Scan for the cell matching the given text and deliver its (x, y) coordinate at center. 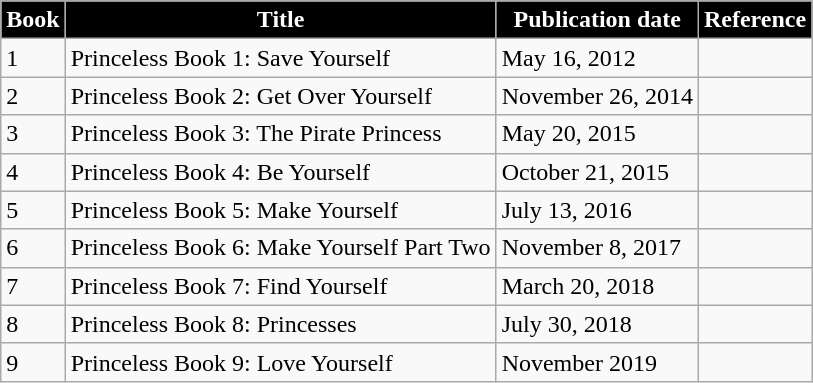
Publication date (597, 20)
Book (33, 20)
Princeless Book 7: Find Yourself (280, 286)
Princeless Book 2: Get Over Yourself (280, 96)
May 16, 2012 (597, 58)
October 21, 2015 (597, 172)
November 26, 2014 (597, 96)
2 (33, 96)
Title (280, 20)
8 (33, 324)
Princeless Book 3: The Pirate Princess (280, 134)
3 (33, 134)
7 (33, 286)
4 (33, 172)
July 30, 2018 (597, 324)
6 (33, 248)
5 (33, 210)
Reference (754, 20)
Princeless Book 1: Save Yourself (280, 58)
March 20, 2018 (597, 286)
May 20, 2015 (597, 134)
1 (33, 58)
Princeless Book 6: Make Yourself Part Two (280, 248)
9 (33, 362)
Princeless Book 8: Princesses (280, 324)
Princeless Book 5: Make Yourself (280, 210)
Princeless Book 9: Love Yourself (280, 362)
November 2019 (597, 362)
July 13, 2016 (597, 210)
Princeless Book 4: Be Yourself (280, 172)
November 8, 2017 (597, 248)
